Locate the cell with the specified text and output its (X, Y) center coordinate. 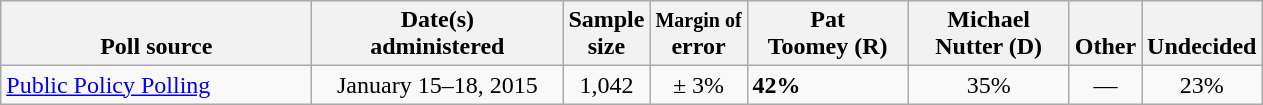
Margin oferror (698, 34)
1,042 (606, 85)
Other (1105, 34)
January 15–18, 2015 (438, 85)
42% (828, 85)
35% (988, 85)
Samplesize (606, 34)
Public Policy Polling (156, 85)
± 3% (698, 85)
23% (1202, 85)
— (1105, 85)
Date(s)administered (438, 34)
Poll source (156, 34)
MichaelNutter (D) (988, 34)
PatToomey (R) (828, 34)
Undecided (1202, 34)
